Provide the (x, y) coordinate of the cell's center where the given text is located.  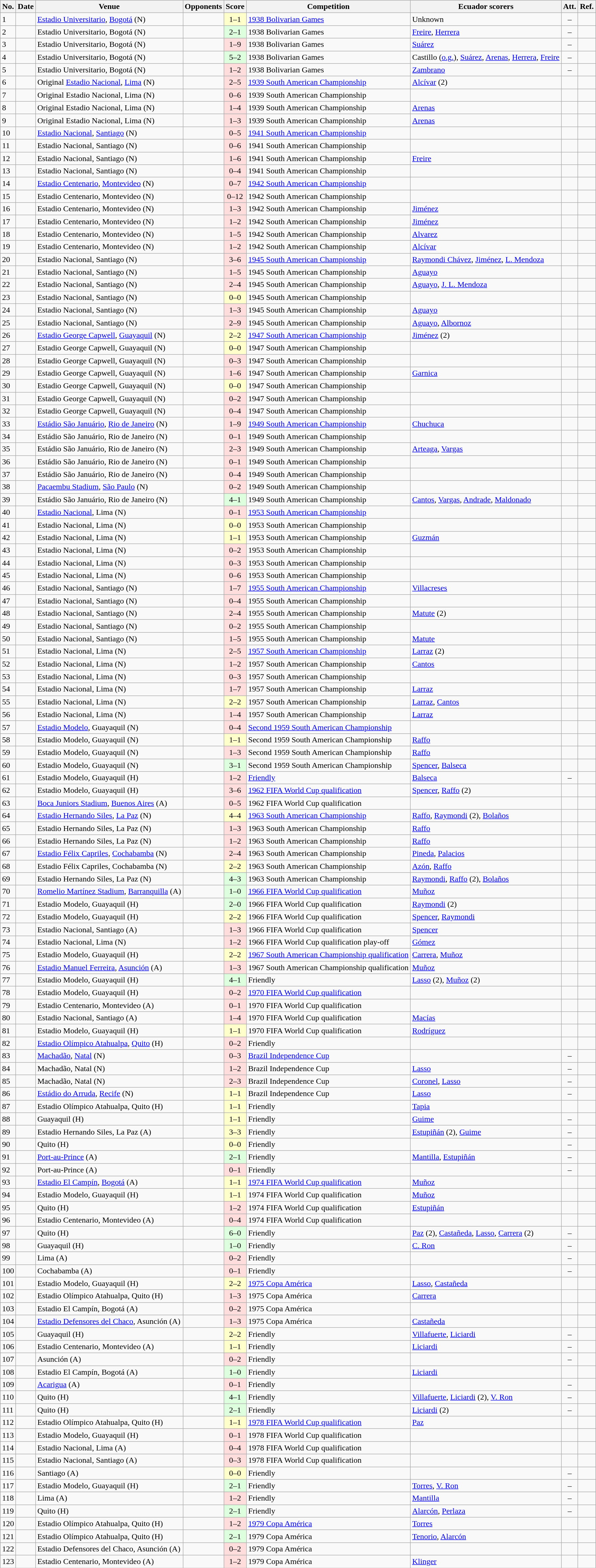
Alcívar (486, 247)
26 (8, 335)
56 (8, 714)
42 (8, 537)
70 (8, 891)
Liciardi (2) (486, 1410)
Balseca (486, 778)
5 (8, 70)
0–12 (235, 196)
Gómez (486, 942)
Mantilla (486, 1498)
6 (8, 82)
Ecuador scorers (486, 7)
97 (8, 1233)
Villacreses (486, 588)
Estupiñán (486, 1208)
Freire (486, 158)
88 (8, 1119)
15 (8, 196)
Rodríguez (486, 1031)
100 (8, 1271)
92 (8, 1169)
Alarcón, Perlaza (486, 1511)
63 (8, 803)
82 (8, 1043)
14 (8, 184)
Spencer (486, 929)
7 (8, 95)
112 (8, 1423)
6–0 (235, 1233)
0–7 (235, 184)
Romelio Martínez Stadium, Barranquilla (A) (109, 891)
8 (8, 108)
No. (8, 7)
64 (8, 816)
25 (8, 323)
Spencer, Raymondi (486, 917)
Opponents (203, 7)
119 (8, 1511)
17 (8, 222)
Villafuerte, Liciardi (486, 1334)
Cantos (486, 664)
58 (8, 740)
Mantilla, Estupiñán (486, 1157)
76 (8, 968)
85 (8, 1081)
Castañeda (486, 1321)
Estupiñán (2), Guime (486, 1132)
2–0 (235, 904)
Carrera, Muñoz (486, 955)
Estadio Hernando Siles, La Paz (A) (109, 1132)
37 (8, 474)
19 (8, 247)
122 (8, 1549)
30 (8, 386)
86 (8, 1094)
90 (8, 1144)
109 (8, 1385)
44 (8, 563)
84 (8, 1068)
Acarigua (A) (109, 1385)
54 (8, 689)
35 (8, 449)
46 (8, 588)
Tapia (486, 1106)
Arteaga, Vargas (486, 449)
Torres, V. Ron (486, 1486)
41 (8, 525)
Pacaembu Stadium, São Paulo (N) (109, 487)
38 (8, 487)
93 (8, 1182)
18 (8, 234)
Jiménez (2) (486, 335)
Guzmán (486, 537)
Matute (2) (486, 613)
Lasso, Castañeda (486, 1283)
Paz (486, 1423)
103 (8, 1309)
45 (8, 576)
36 (8, 462)
3–3 (235, 1132)
69 (8, 879)
Aguayo, J. L. Mendoza (486, 285)
31 (8, 399)
81 (8, 1031)
Tenorio, Alarcón (486, 1536)
116 (8, 1473)
1966 FIFA World Cup qualification play-off (329, 942)
Boca Juniors Stadium, Buenos Aires (A) (109, 803)
Spencer, Raffo (2) (486, 790)
Date (26, 7)
118 (8, 1498)
57 (8, 727)
114 (8, 1448)
48 (8, 613)
61 (8, 778)
53 (8, 677)
Unknown (486, 19)
Raymondi (2) (486, 904)
51 (8, 651)
4–3 (235, 879)
99 (8, 1258)
Competition (329, 7)
98 (8, 1245)
111 (8, 1410)
2 (8, 32)
117 (8, 1486)
78 (8, 993)
3–1 (235, 765)
5–2 (235, 57)
C. Ron (486, 1245)
Cantos, Vargas, Andrade, Maldonado (486, 500)
71 (8, 904)
Garnica (486, 373)
74 (8, 942)
Larraz, Cantos (486, 702)
28 (8, 360)
101 (8, 1283)
34 (8, 436)
10 (8, 133)
Zambrano (486, 70)
72 (8, 917)
Freire, Herrera (486, 32)
4 (8, 57)
Castillo (o.g.), Suárez, Arenas, Herrera, Freire (486, 57)
Torres (486, 1523)
24 (8, 310)
23 (8, 297)
87 (8, 1106)
Venue (109, 7)
Raymondi, Raffo (2), Bolaños (486, 879)
12 (8, 158)
52 (8, 664)
Carrera (486, 1296)
29 (8, 373)
Pineda, Palacios (486, 854)
106 (8, 1346)
59 (8, 752)
Santiago (A) (109, 1473)
67 (8, 854)
Klinger (486, 1561)
121 (8, 1536)
Estadio Nacional, Lima (A) (109, 1448)
40 (8, 512)
68 (8, 866)
Ref. (587, 7)
75 (8, 955)
77 (8, 980)
1 (8, 19)
Lasso (2), Muñoz (2) (486, 980)
110 (8, 1397)
62 (8, 790)
113 (8, 1435)
Suárez (486, 45)
115 (8, 1460)
27 (8, 348)
Coronel, Lasso (486, 1081)
95 (8, 1208)
60 (8, 765)
94 (8, 1195)
Raymondi Chávez, Jiménez, L. Mendoza (486, 259)
20 (8, 259)
107 (8, 1359)
123 (8, 1561)
Aguayo, Albornoz (486, 323)
Alcívar (2) (486, 82)
Estadio Manuel Ferreira, Asunción (A) (109, 968)
Estádio do Arruda, Recife (N) (109, 1094)
13 (8, 171)
83 (8, 1056)
96 (8, 1220)
108 (8, 1372)
Cochabamba (A) (109, 1271)
2–9 (235, 323)
73 (8, 929)
Raffo, Raymondi (2), Bolaños (486, 816)
Att. (569, 7)
Asunción (A) (109, 1359)
50 (8, 639)
120 (8, 1523)
79 (8, 1005)
Villafuerte, Liciardi (2), V. Ron (486, 1397)
9 (8, 120)
Chuchuca (486, 424)
49 (8, 626)
Alvarez (486, 234)
91 (8, 1157)
Matute (486, 639)
47 (8, 601)
33 (8, 424)
66 (8, 841)
Paz (2), Castañeda, Lasso, Carrera (2) (486, 1233)
16 (8, 209)
43 (8, 550)
102 (8, 1296)
Azón, Raffo (486, 866)
21 (8, 272)
32 (8, 411)
Macías (486, 1018)
Guime (486, 1119)
Spencer, Balseca (486, 765)
3 (8, 45)
Larraz (2) (486, 651)
4–4 (235, 816)
65 (8, 828)
105 (8, 1334)
Score (235, 7)
89 (8, 1132)
55 (8, 702)
11 (8, 145)
22 (8, 285)
80 (8, 1018)
39 (8, 500)
104 (8, 1321)
